Capture the cell that displays the provided text and extract its [x, y] central coordinate. 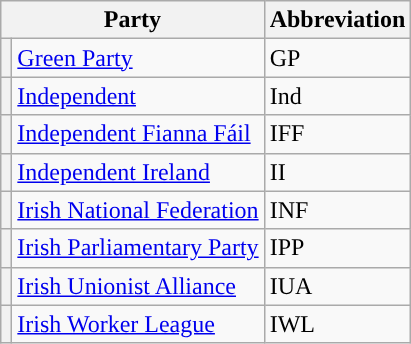
IFF [338, 134]
IUA [338, 286]
Independent [138, 96]
Irish National Federation [138, 210]
GP [338, 58]
Abbreviation [338, 20]
II [338, 172]
Independent Ireland [138, 172]
INF [338, 210]
Independent Fianna Fáil [138, 134]
Party [132, 20]
IPP [338, 248]
Irish Worker League [138, 324]
Green Party [138, 58]
Irish Parliamentary Party [138, 248]
IWL [338, 324]
Ind [338, 96]
Irish Unionist Alliance [138, 286]
